Find where the given text appears and provide that cell's center as [x, y] coordinate. 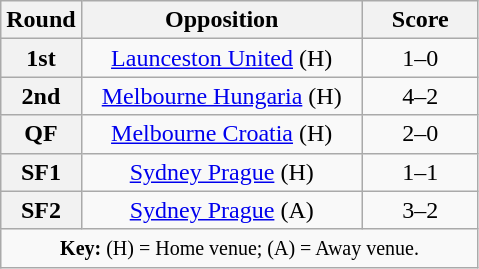
Round [41, 20]
QF [41, 134]
Launceston United (H) [222, 58]
Sydney Prague (H) [222, 172]
SF1 [41, 172]
SF2 [41, 210]
Opposition [222, 20]
Score [420, 20]
1–0 [420, 58]
Melbourne Croatia (H) [222, 134]
2–0 [420, 134]
Key: (H) = Home venue; (A) = Away venue. [240, 248]
1–1 [420, 172]
2nd [41, 96]
Melbourne Hungaria (H) [222, 96]
1st [41, 58]
4–2 [420, 96]
Sydney Prague (A) [222, 210]
3–2 [420, 210]
